From the cell containing the given text, extract its center point as (x, y) coordinate. 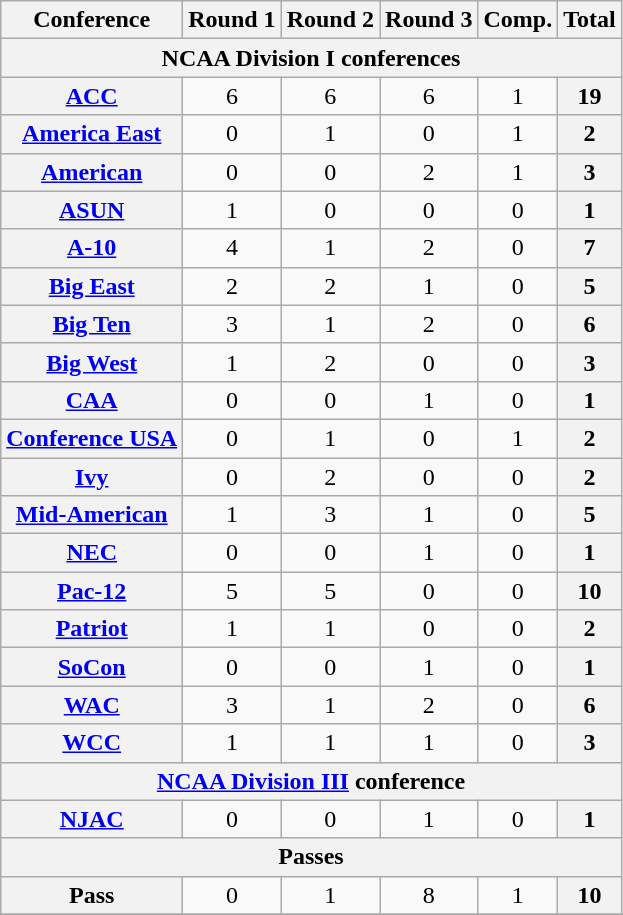
Comp. (518, 20)
Round 1 (232, 20)
American (92, 172)
WAC (92, 705)
Big West (92, 362)
Conference USA (92, 438)
NJAC (92, 819)
Pass (92, 895)
4 (232, 248)
NCAA Division III conference (312, 781)
America East (92, 134)
Pac-12 (92, 591)
Patriot (92, 629)
NCAA Division I conferences (312, 58)
WCC (92, 743)
A-10 (92, 248)
7 (590, 248)
Total (590, 20)
Conference (92, 20)
Big Ten (92, 324)
8 (429, 895)
19 (590, 96)
Ivy (92, 477)
Mid-American (92, 515)
ACC (92, 96)
CAA (92, 400)
Big East (92, 286)
Round 3 (429, 20)
NEC (92, 553)
SoCon (92, 667)
ASUN (92, 210)
Round 2 (330, 20)
Passes (312, 857)
